Extract the [X, Y] coordinate from the center of the cell holding the provided text.  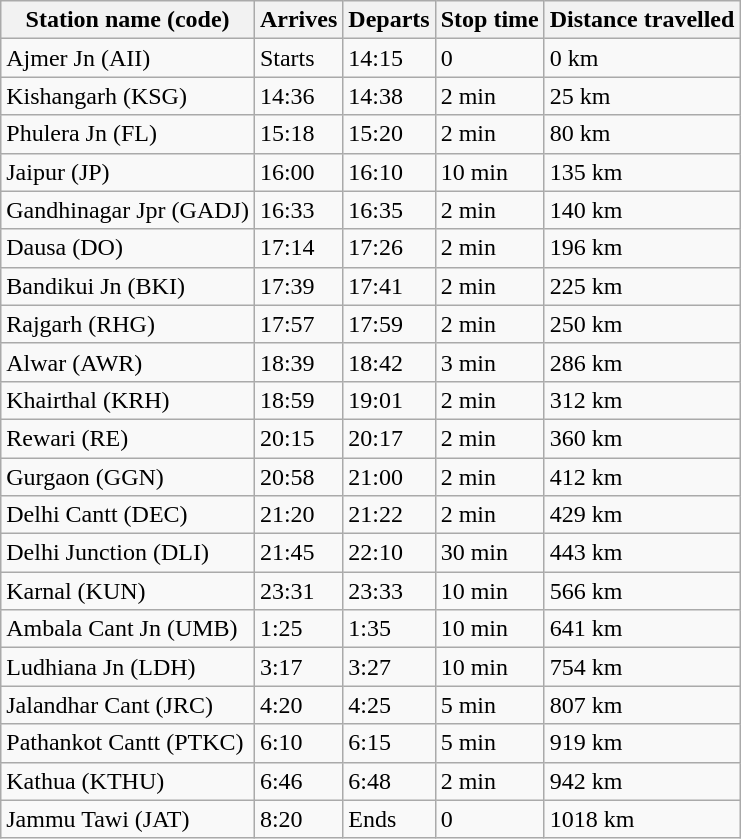
Departs [389, 20]
942 km [642, 781]
Station name (code) [128, 20]
20:58 [298, 477]
Stop time [490, 20]
Kishangarh (KSG) [128, 96]
3 min [490, 362]
250 km [642, 324]
Pathankot Cantt (PTKC) [128, 743]
22:10 [389, 553]
6:46 [298, 781]
17:57 [298, 324]
Ambala Cant Jn (UMB) [128, 629]
1:35 [389, 629]
807 km [642, 705]
16:33 [298, 210]
14:36 [298, 96]
360 km [642, 438]
6:48 [389, 781]
Bandikui Jn (BKI) [128, 286]
Arrives [298, 20]
Jaipur (JP) [128, 172]
17:26 [389, 248]
Delhi Junction (DLI) [128, 553]
21:22 [389, 515]
Rewari (RE) [128, 438]
20:17 [389, 438]
135 km [642, 172]
Gandhinagar Jpr (GADJ) [128, 210]
641 km [642, 629]
919 km [642, 743]
80 km [642, 134]
14:38 [389, 96]
0 km [642, 58]
17:41 [389, 286]
20:15 [298, 438]
1018 km [642, 819]
15:20 [389, 134]
Delhi Cantt (DEC) [128, 515]
Alwar (AWR) [128, 362]
6:10 [298, 743]
225 km [642, 286]
17:39 [298, 286]
286 km [642, 362]
443 km [642, 553]
Ends [389, 819]
16:35 [389, 210]
18:39 [298, 362]
3:17 [298, 667]
754 km [642, 667]
Jammu Tawi (JAT) [128, 819]
Karnal (KUN) [128, 591]
23:31 [298, 591]
312 km [642, 400]
Kathua (KTHU) [128, 781]
4:25 [389, 705]
21:45 [298, 553]
16:00 [298, 172]
Distance travelled [642, 20]
8:20 [298, 819]
21:20 [298, 515]
1:25 [298, 629]
Khairthal (KRH) [128, 400]
6:15 [389, 743]
Dausa (DO) [128, 248]
Jalandhar Cant (JRC) [128, 705]
18:42 [389, 362]
Phulera Jn (FL) [128, 134]
Ludhiana Jn (LDH) [128, 667]
429 km [642, 515]
Ajmer Jn (AII) [128, 58]
15:18 [298, 134]
140 km [642, 210]
Rajgarh (RHG) [128, 324]
17:14 [298, 248]
196 km [642, 248]
18:59 [298, 400]
Starts [298, 58]
566 km [642, 591]
19:01 [389, 400]
3:27 [389, 667]
30 min [490, 553]
25 km [642, 96]
14:15 [389, 58]
23:33 [389, 591]
412 km [642, 477]
Gurgaon (GGN) [128, 477]
21:00 [389, 477]
4:20 [298, 705]
16:10 [389, 172]
17:59 [389, 324]
